For the text-containing cell, return its midpoint in [x, y] coordinate format. 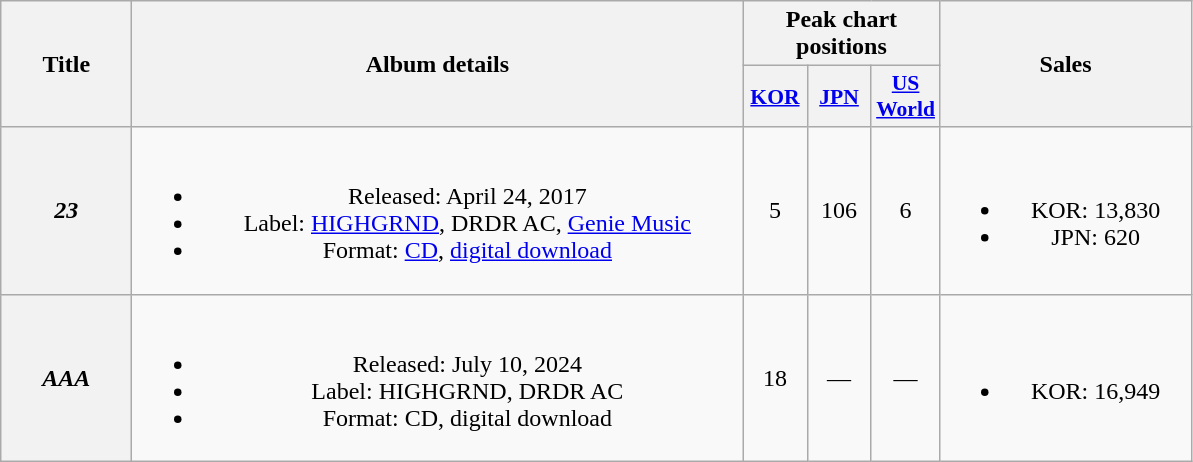
US World [906, 96]
AAA [66, 378]
Released: April 24, 2017Label: HIGHGRND, DRDR AC, Genie MusicFormat: CD, digital download [438, 210]
Peak chart positions [842, 34]
6 [906, 210]
KOR: 16,949 [1066, 378]
Sales [1066, 64]
KOR: 13,830JPN: 620 [1066, 210]
Released: July 10, 2024Label: HIGHGRND, DRDR ACFormat: CD, digital download [438, 378]
KOR [775, 96]
23 [66, 210]
Title [66, 64]
5 [775, 210]
18 [775, 378]
JPN [839, 96]
106 [839, 210]
Album details [438, 64]
